From the cell containing the given text, extract its center point as (x, y) coordinate. 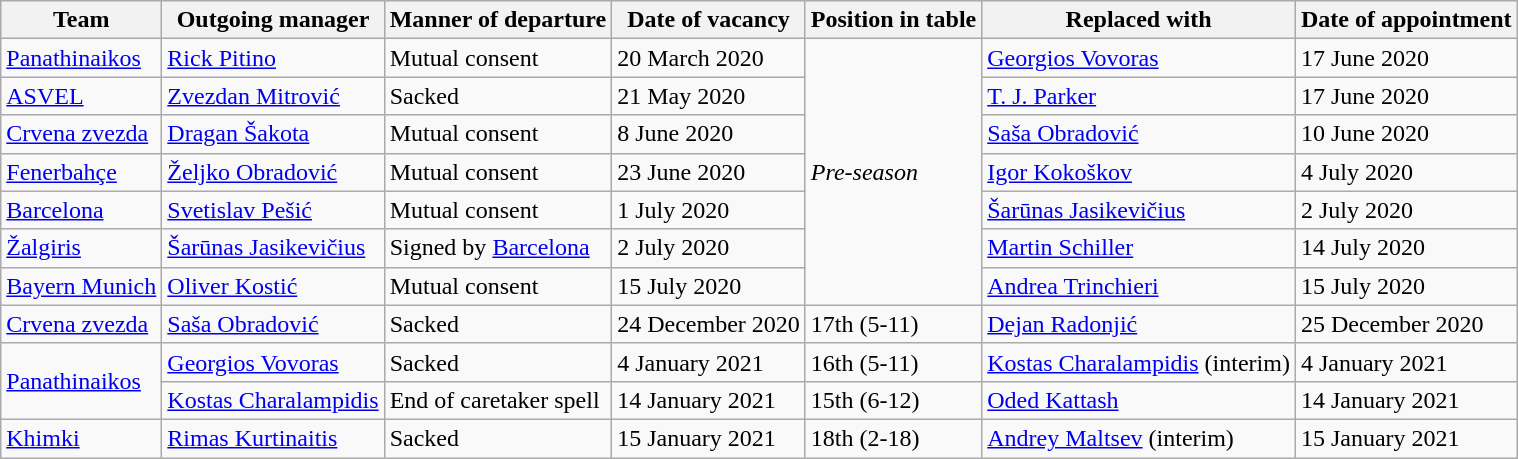
17th (5-11) (893, 324)
10 June 2020 (1406, 134)
8 June 2020 (709, 134)
Kostas Charalampidis (273, 400)
23 June 2020 (709, 172)
Signed by Barcelona (498, 248)
Team (82, 20)
T. J. Parker (1139, 96)
1 July 2020 (709, 210)
End of caretaker spell (498, 400)
24 December 2020 (709, 324)
ASVEL (82, 96)
Rimas Kurtinaitis (273, 438)
Kostas Charalampidis (interim) (1139, 362)
Zvezdan Mitrović (273, 96)
15th (6-12) (893, 400)
Martin Schiller (1139, 248)
Barcelona (82, 210)
16th (5-11) (893, 362)
Igor Kokoškov (1139, 172)
Fenerbahçe (82, 172)
Dejan Radonjić (1139, 324)
Manner of departure (498, 20)
Andrea Trinchieri (1139, 286)
Svetislav Pešić (273, 210)
Željko Obradović (273, 172)
Oded Kattash (1139, 400)
Oliver Kostić (273, 286)
Khimki (82, 438)
Date of appointment (1406, 20)
Replaced with (1139, 20)
Andrey Maltsev (interim) (1139, 438)
25 December 2020 (1406, 324)
Pre-season (893, 172)
18th (2-18) (893, 438)
Dragan Šakota (273, 134)
Outgoing manager (273, 20)
4 July 2020 (1406, 172)
20 March 2020 (709, 58)
Žalgiris (82, 248)
Bayern Munich (82, 286)
14 July 2020 (1406, 248)
Rick Pitino (273, 58)
21 May 2020 (709, 96)
Position in table (893, 20)
Date of vacancy (709, 20)
